For the text-containing cell, return its midpoint in [x, y] coordinate format. 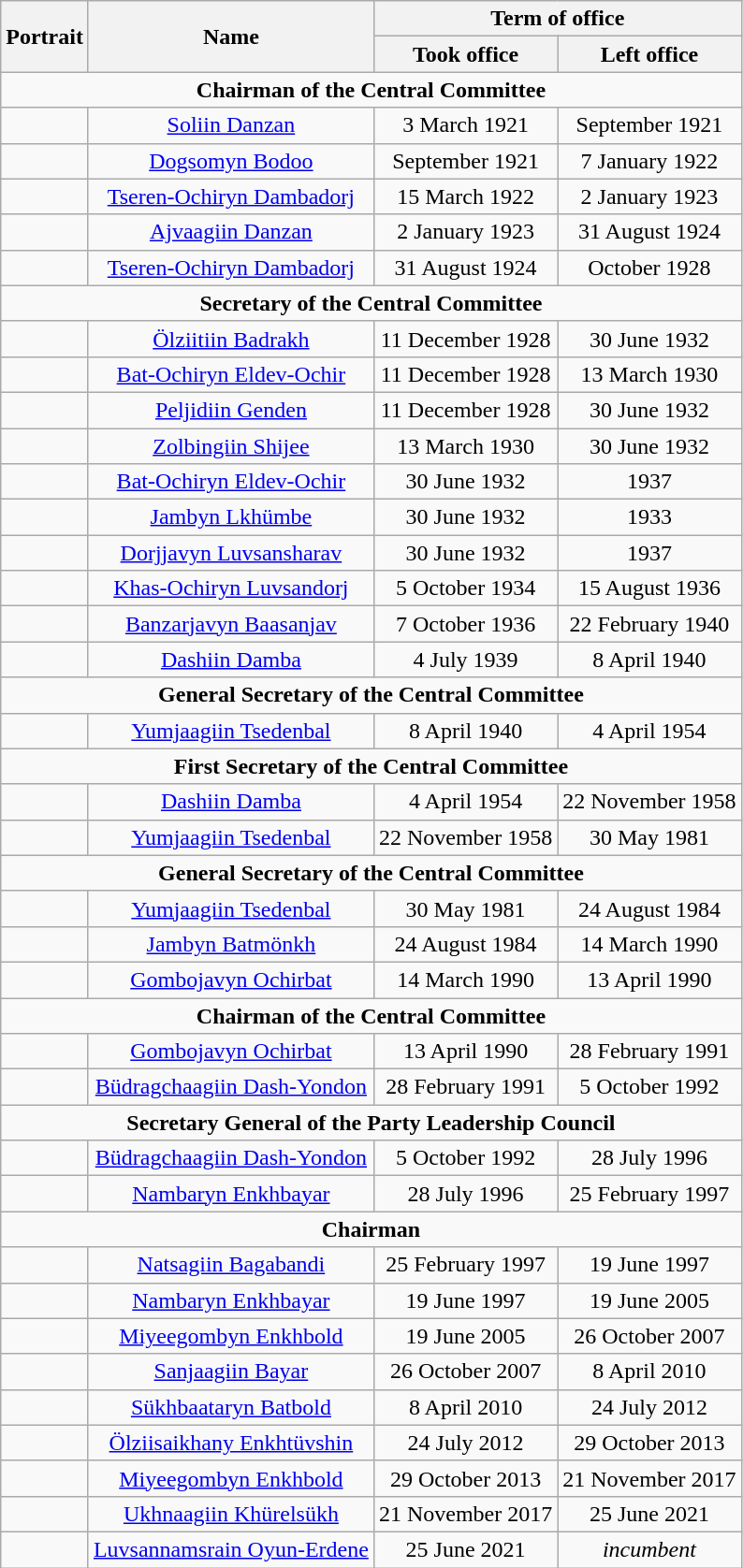
Peljidiin Genden [230, 410]
7 October 1936 [465, 624]
4 July 1939 [465, 660]
Natsagiin Bagabandi [230, 1265]
October 1928 [649, 268]
Banzarjavyn Baasanjav [230, 624]
Left office [649, 54]
15 August 1936 [649, 588]
5 October 1934 [465, 588]
Portrait [45, 36]
Jambyn Batmönkh [230, 944]
Name [230, 36]
incumbent [649, 1549]
Sanjaagiin Bayar [230, 1372]
Chairman [371, 1229]
Ölziisaikhany Enkhtüvshin [230, 1443]
Dorjjavyn Luvsansharav [230, 553]
Khas-Ochiryn Luvsandorj [230, 588]
Term of office [558, 19]
22 February 1940 [649, 624]
3 March 1921 [465, 125]
7 January 1922 [649, 161]
Ölziitiin Badrakh [230, 339]
15 March 1922 [465, 196]
Soliin Danzan [230, 125]
Sükhbaataryn Batbold [230, 1407]
1933 [649, 517]
Jambyn Lkhümbe [230, 517]
Dogsomyn Bodoo [230, 161]
Ukhnaagiin Khürelsükh [230, 1514]
Ajvaagiin Danzan [230, 232]
Secretary General of the Party Leadership Council [371, 1123]
Took office [465, 54]
First Secretary of the Central Committee [371, 766]
Zolbingiin Shijee [230, 446]
Luvsannamsrain Oyun-Erdene [230, 1549]
Secretary of the Central Committee [371, 303]
